Provide the [x, y] coordinate of the cell's center where the given text is located.  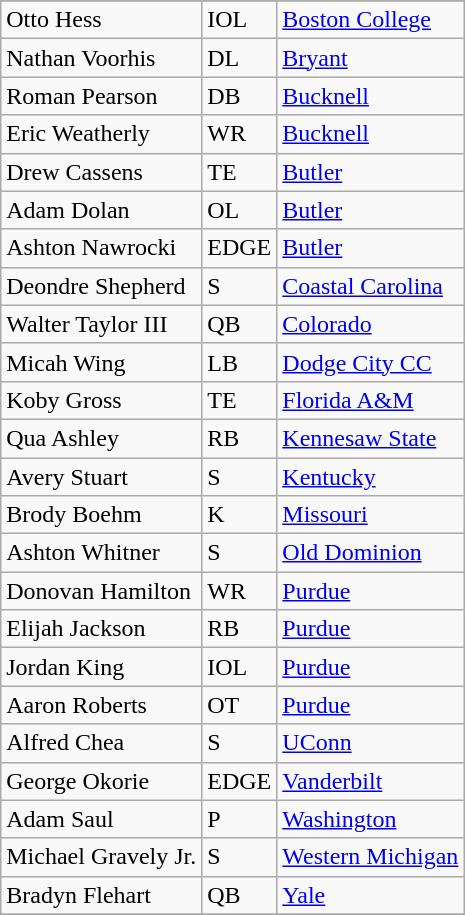
Boston College [370, 20]
Qua Ashley [102, 438]
Bradyn Flehart [102, 895]
Dodge City CC [370, 362]
Avery Stuart [102, 477]
Ashton Whitner [102, 553]
UConn [370, 743]
Roman Pearson [102, 96]
Alfred Chea [102, 743]
Bryant [370, 58]
Missouri [370, 515]
Micah Wing [102, 362]
Kentucky [370, 477]
Walter Taylor III [102, 324]
Jordan King [102, 667]
George Okorie [102, 781]
Florida A&M [370, 400]
Otto Hess [102, 20]
Old Dominion [370, 553]
Deondre Shepherd [102, 286]
Coastal Carolina [370, 286]
OT [240, 705]
Koby Gross [102, 400]
Michael Gravely Jr. [102, 857]
Vanderbilt [370, 781]
Nathan Voorhis [102, 58]
Eric Weatherly [102, 134]
Adam Saul [102, 819]
Ashton Nawrocki [102, 248]
Western Michigan [370, 857]
K [240, 515]
Brody Boehm [102, 515]
LB [240, 362]
DL [240, 58]
P [240, 819]
Adam Dolan [102, 210]
Donovan Hamilton [102, 591]
Yale [370, 895]
Drew Cassens [102, 172]
Colorado [370, 324]
Aaron Roberts [102, 705]
Kennesaw State [370, 438]
Washington [370, 819]
Elijah Jackson [102, 629]
DB [240, 96]
OL [240, 210]
